Pinpoint the cell where the given text exists, returning its (X, Y) midpoint coordinate. 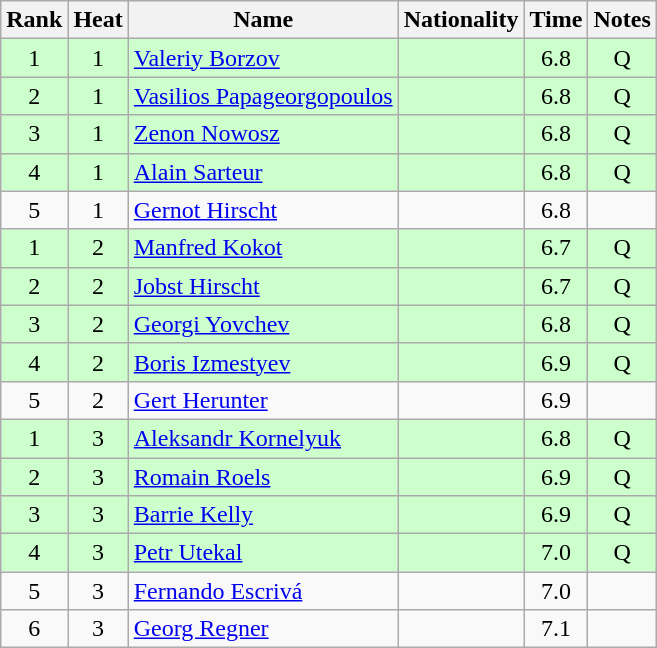
Name (263, 20)
6 (34, 629)
Gert Herunter (263, 400)
Nationality (461, 20)
Alain Sarteur (263, 172)
Valeriy Borzov (263, 58)
Vasilios Papageorgopoulos (263, 96)
Jobst Hirscht (263, 286)
Georgi Yovchev (263, 324)
Time (556, 20)
Boris Izmestyev (263, 362)
Fernando Escrivá (263, 591)
Manfred Kokot (263, 248)
Petr Utekal (263, 553)
Rank (34, 20)
Gernot Hirscht (263, 210)
Romain Roels (263, 477)
Barrie Kelly (263, 515)
Heat (98, 20)
7.1 (556, 629)
Georg Regner (263, 629)
Aleksandr Kornelyuk (263, 438)
Notes (622, 20)
Zenon Nowosz (263, 134)
